Locate the cell with the specified text and output its (X, Y) center coordinate. 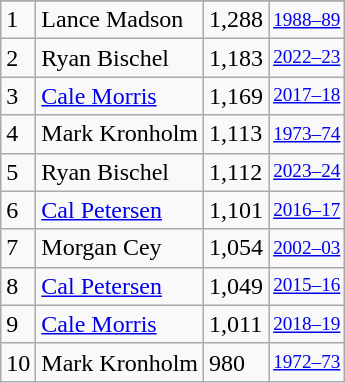
2017–18 (307, 96)
1,054 (236, 248)
4 (18, 134)
1,169 (236, 96)
2016–17 (307, 210)
1988–89 (307, 20)
980 (236, 362)
2002–03 (307, 248)
1,112 (236, 172)
1,101 (236, 210)
6 (18, 210)
1,183 (236, 58)
2018–19 (307, 324)
1972–73 (307, 362)
Morgan Cey (120, 248)
2022–23 (307, 58)
1,011 (236, 324)
3 (18, 96)
8 (18, 286)
1,288 (236, 20)
1 (18, 20)
1,049 (236, 286)
2023–24 (307, 172)
10 (18, 362)
9 (18, 324)
2 (18, 58)
5 (18, 172)
1973–74 (307, 134)
1,113 (236, 134)
7 (18, 248)
2015–16 (307, 286)
Lance Madson (120, 20)
